Identify which cell holds the provided text, then report its [X, Y] central coordinate. 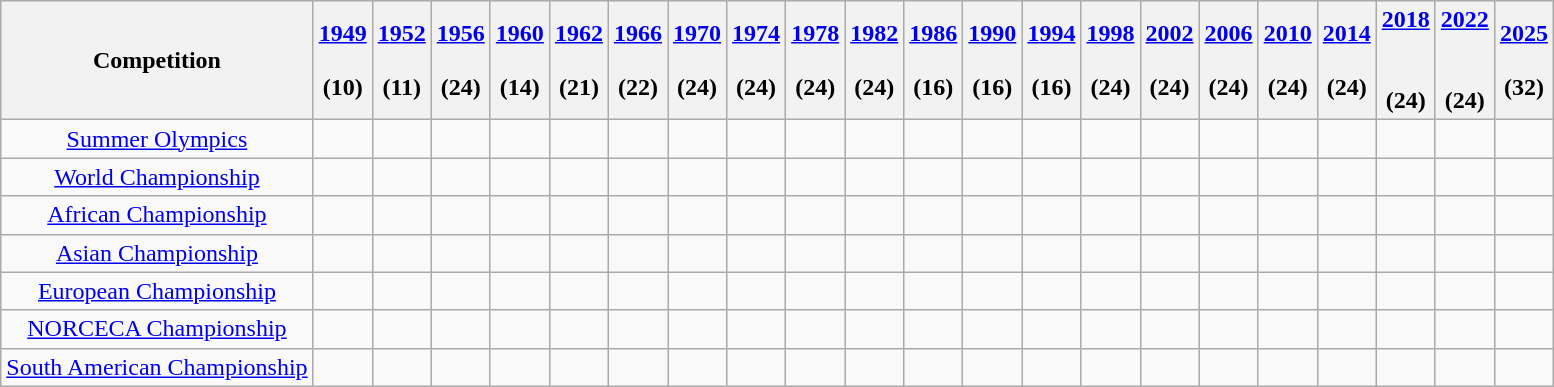
Summer Olympics [157, 139]
World Championship [157, 177]
Asian Championship [157, 253]
NORCECA Championship [157, 329]
1960(14) [520, 60]
African Championship [157, 215]
1986(16) [934, 60]
2014(24) [1346, 60]
1990(16) [992, 60]
2025(32) [1524, 60]
1962(21) [578, 60]
1974(24) [756, 60]
1949(10) [342, 60]
Competition [157, 60]
1956(24) [460, 60]
European Championship [157, 291]
South American Championship [157, 367]
1952(11) [402, 60]
2010(24) [1288, 60]
1982(24) [874, 60]
1978(24) [816, 60]
1966(22) [638, 60]
1970(24) [698, 60]
2018(24) [1406, 60]
2002(24) [1170, 60]
1994(16) [1052, 60]
2006(24) [1228, 60]
2022(24) [1464, 60]
1998(24) [1110, 60]
